Return (x, y) of the center of cell containing provided text 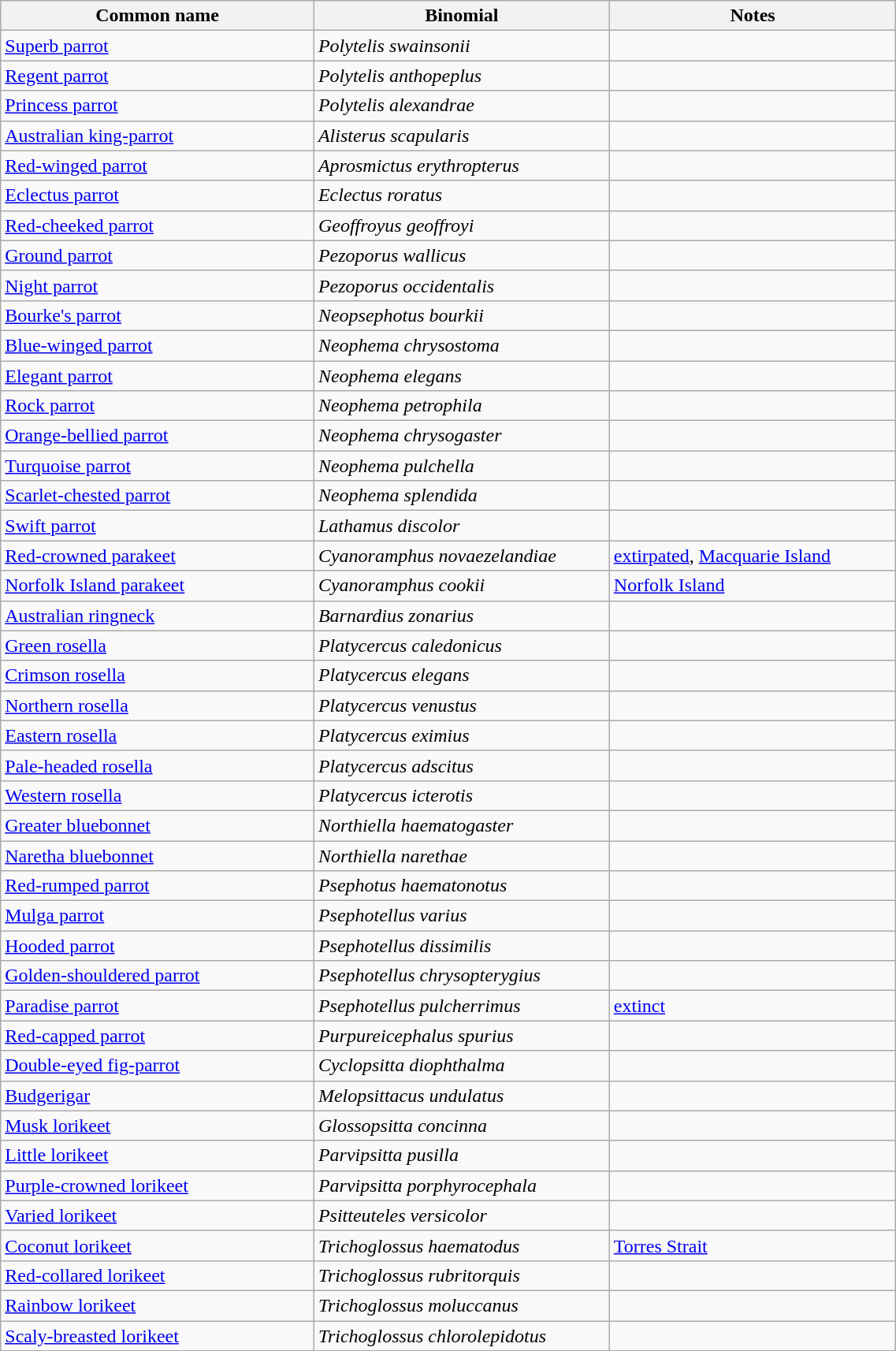
Psitteuteles versicolor (462, 1215)
Northiella haematogaster (462, 825)
Trichoglossus moluccanus (462, 1305)
Coconut lorikeet (158, 1245)
Eclectus roratus (462, 195)
Australian ringneck (158, 616)
Budgerigar (158, 1096)
Aprosmictus erythropterus (462, 166)
Trichoglossus chlorolepidotus (462, 1336)
Geoffroyus geoffroyi (462, 225)
Psephotellus chrysopterygius (462, 976)
Polytelis swainsonii (462, 46)
Greater bluebonnet (158, 825)
Australian king-parrot (158, 136)
Parvipsitta pusilla (462, 1156)
Pezoporus wallicus (462, 255)
Paradise parrot (158, 1006)
Melopsittacus undulatus (462, 1096)
Norfolk Island (753, 586)
Neophema chrysogaster (462, 436)
Purpureicephalus spurius (462, 1036)
Parvipsitta porphyrocephala (462, 1185)
Platycercus elegans (462, 675)
Neophema petrophila (462, 406)
Trichoglossus haematodus (462, 1245)
extirpated, Macquarie Island (753, 556)
Cyanoramphus cookii (462, 586)
Hooded parrot (158, 946)
Varied lorikeet (158, 1215)
Rock parrot (158, 406)
Double-eyed fig-parrot (158, 1066)
Cyclopsitta diophthalma (462, 1066)
Neopsephotus bourkii (462, 315)
Red-cheeked parrot (158, 225)
Common name (158, 16)
Neophema elegans (462, 376)
Red-winged parrot (158, 166)
Alisterus scapularis (462, 136)
Red-crowned parakeet (158, 556)
Psephotellus varius (462, 916)
Crimson rosella (158, 675)
Purple-crowned lorikeet (158, 1185)
Bourke's parrot (158, 315)
extinct (753, 1006)
Swift parrot (158, 526)
Regent parrot (158, 76)
Cyanoramphus novaezelandiae (462, 556)
Mulga parrot (158, 916)
Torres Strait (753, 1245)
Platycercus venustus (462, 705)
Polytelis alexandrae (462, 106)
Platycercus caledonicus (462, 646)
Neophema splendida (462, 496)
Platycercus icterotis (462, 795)
Orange-bellied parrot (158, 436)
Eclectus parrot (158, 195)
Red-collared lorikeet (158, 1275)
Platycercus adscitus (462, 765)
Musk lorikeet (158, 1126)
Psephotellus dissimilis (462, 946)
Lathamus discolor (462, 526)
Blue-winged parrot (158, 345)
Glossopsitta concinna (462, 1126)
Psephotus haematonotus (462, 886)
Golden-shouldered parrot (158, 976)
Princess parrot (158, 106)
Superb parrot (158, 46)
Little lorikeet (158, 1156)
Pale-headed rosella (158, 765)
Binomial (462, 16)
Green rosella (158, 646)
Naretha bluebonnet (158, 855)
Ground parrot (158, 255)
Night parrot (158, 285)
Pezoporus occidentalis (462, 285)
Northiella narethae (462, 855)
Polytelis anthopeplus (462, 76)
Notes (753, 16)
Neophema chrysostoma (462, 345)
Trichoglossus rubritorquis (462, 1275)
Scarlet-chested parrot (158, 496)
Elegant parrot (158, 376)
Platycercus eximius (462, 735)
Red-rumped parrot (158, 886)
Turquoise parrot (158, 466)
Neophema pulchella (462, 466)
Eastern rosella (158, 735)
Scaly-breasted lorikeet (158, 1336)
Norfolk Island parakeet (158, 586)
Western rosella (158, 795)
Red-capped parrot (158, 1036)
Northern rosella (158, 705)
Barnardius zonarius (462, 616)
Rainbow lorikeet (158, 1305)
Psephotellus pulcherrimus (462, 1006)
